Search for the cell housing the specified text and yield its [X, Y] center coordinate. 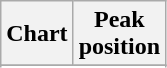
Chart [37, 34]
Peakposition [119, 34]
